Pinpoint the cell where the given text exists, returning its (x, y) midpoint coordinate. 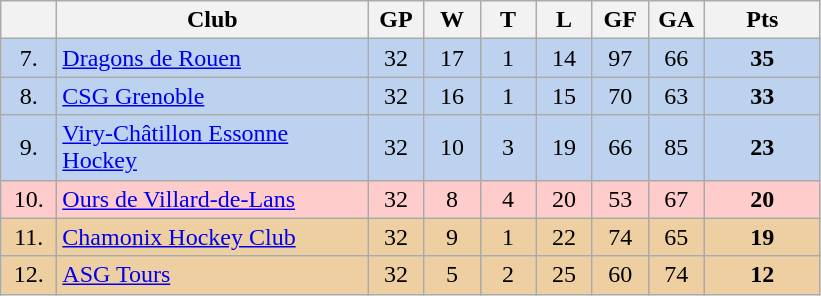
GF (620, 20)
3 (508, 148)
L (564, 20)
33 (762, 96)
GP (396, 20)
97 (620, 58)
CSG Grenoble (212, 96)
Dragons de Rouen (212, 58)
85 (676, 148)
Pts (762, 20)
12 (762, 275)
23 (762, 148)
W (452, 20)
8 (452, 199)
5 (452, 275)
10 (452, 148)
2 (508, 275)
17 (452, 58)
16 (452, 96)
14 (564, 58)
Club (212, 20)
7. (29, 58)
65 (676, 237)
4 (508, 199)
11. (29, 237)
GA (676, 20)
ASG Tours (212, 275)
12. (29, 275)
15 (564, 96)
T (508, 20)
35 (762, 58)
10. (29, 199)
60 (620, 275)
Chamonix Hockey Club (212, 237)
Ours de Villard-de-Lans (212, 199)
25 (564, 275)
8. (29, 96)
22 (564, 237)
53 (620, 199)
Viry-Châtillon Essonne Hockey‎ (212, 148)
67 (676, 199)
63 (676, 96)
70 (620, 96)
9 (452, 237)
9. (29, 148)
